Find where the given text appears and provide that cell's center as [x, y] coordinate. 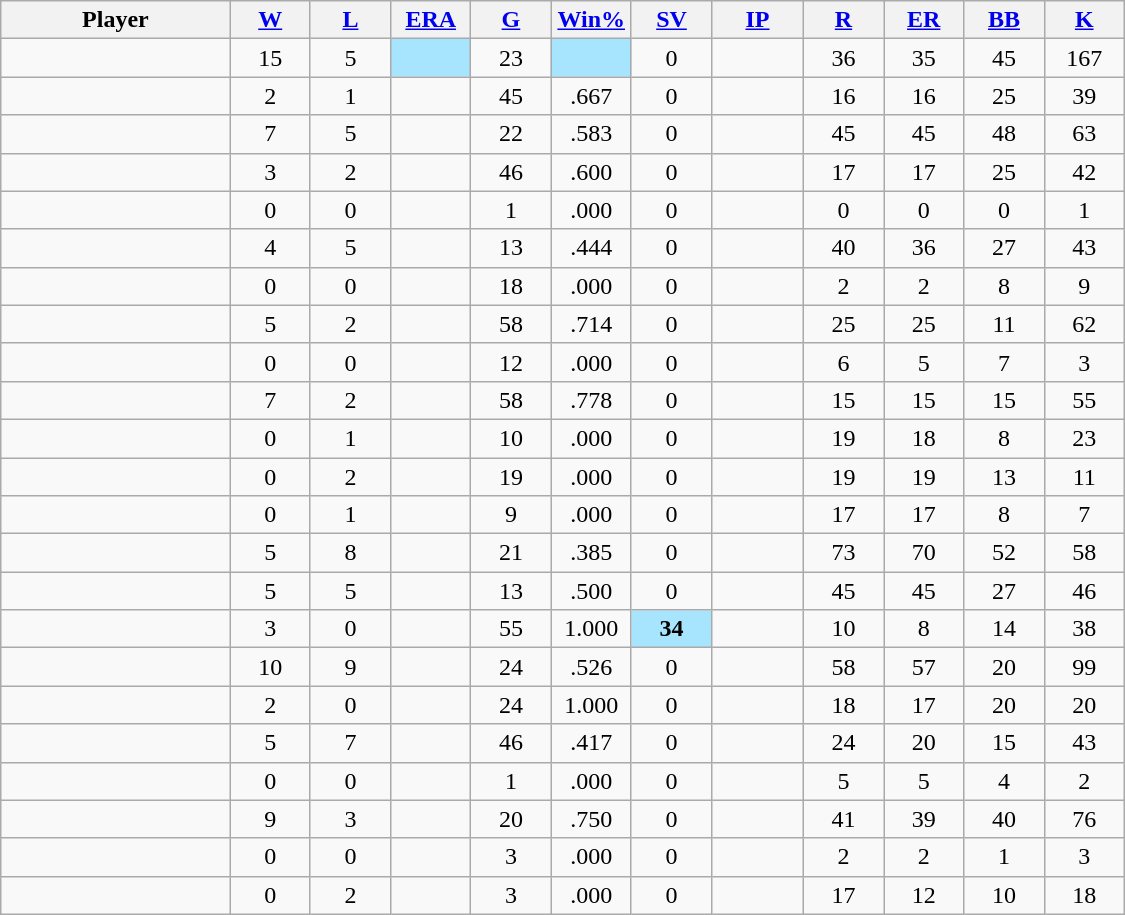
SV [671, 20]
.417 [591, 743]
G [511, 20]
42 [1084, 172]
34 [671, 629]
22 [511, 134]
14 [1004, 629]
167 [1084, 58]
70 [924, 553]
41 [843, 819]
.667 [591, 96]
.444 [591, 248]
35 [924, 58]
.750 [591, 819]
52 [1004, 553]
6 [843, 362]
.583 [591, 134]
.778 [591, 400]
Win% [591, 20]
76 [1084, 819]
R [843, 20]
BB [1004, 20]
62 [1084, 324]
.526 [591, 667]
Player [116, 20]
.385 [591, 553]
L [350, 20]
21 [511, 553]
73 [843, 553]
.500 [591, 591]
ERA [431, 20]
IP [758, 20]
63 [1084, 134]
48 [1004, 134]
38 [1084, 629]
.714 [591, 324]
K [1084, 20]
ER [924, 20]
.600 [591, 172]
W [270, 20]
57 [924, 667]
99 [1084, 667]
